Locate the cell with the specified text and output its [X, Y] center coordinate. 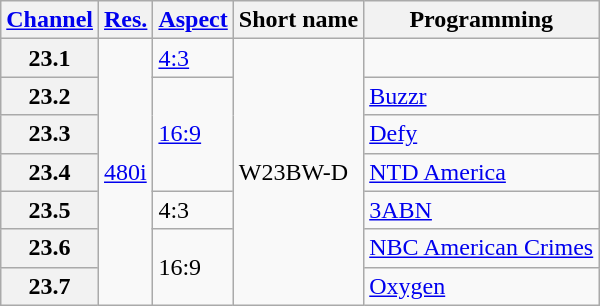
Defy [482, 134]
Aspect [193, 20]
23.2 [50, 96]
23.4 [50, 172]
Short name [298, 20]
480i [126, 172]
23.1 [50, 58]
Channel [50, 20]
23.7 [50, 286]
Res. [126, 20]
Programming [482, 20]
23.6 [50, 248]
3ABN [482, 210]
Oxygen [482, 286]
23.5 [50, 210]
Buzzr [482, 96]
NTD America [482, 172]
W23BW-D [298, 172]
NBC American Crimes [482, 248]
23.3 [50, 134]
